Capture the cell that displays the provided text and extract its [X, Y] central coordinate. 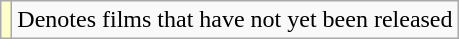
Denotes films that have not yet been released [235, 20]
